Output the (X, Y) coordinate of the center of the cell containing the given text.  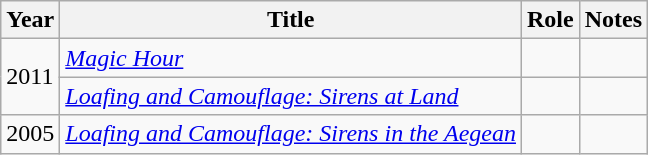
Loafing and Camouflage: Sirens at Land (291, 96)
Role (551, 20)
Notes (613, 20)
2005 (30, 134)
Title (291, 20)
2011 (30, 77)
Year (30, 20)
Loafing and Camouflage: Sirens in the Aegean (291, 134)
Magic Hour (291, 58)
